Determine the [x, y] coordinate at the center of the cell enclosing the given text.  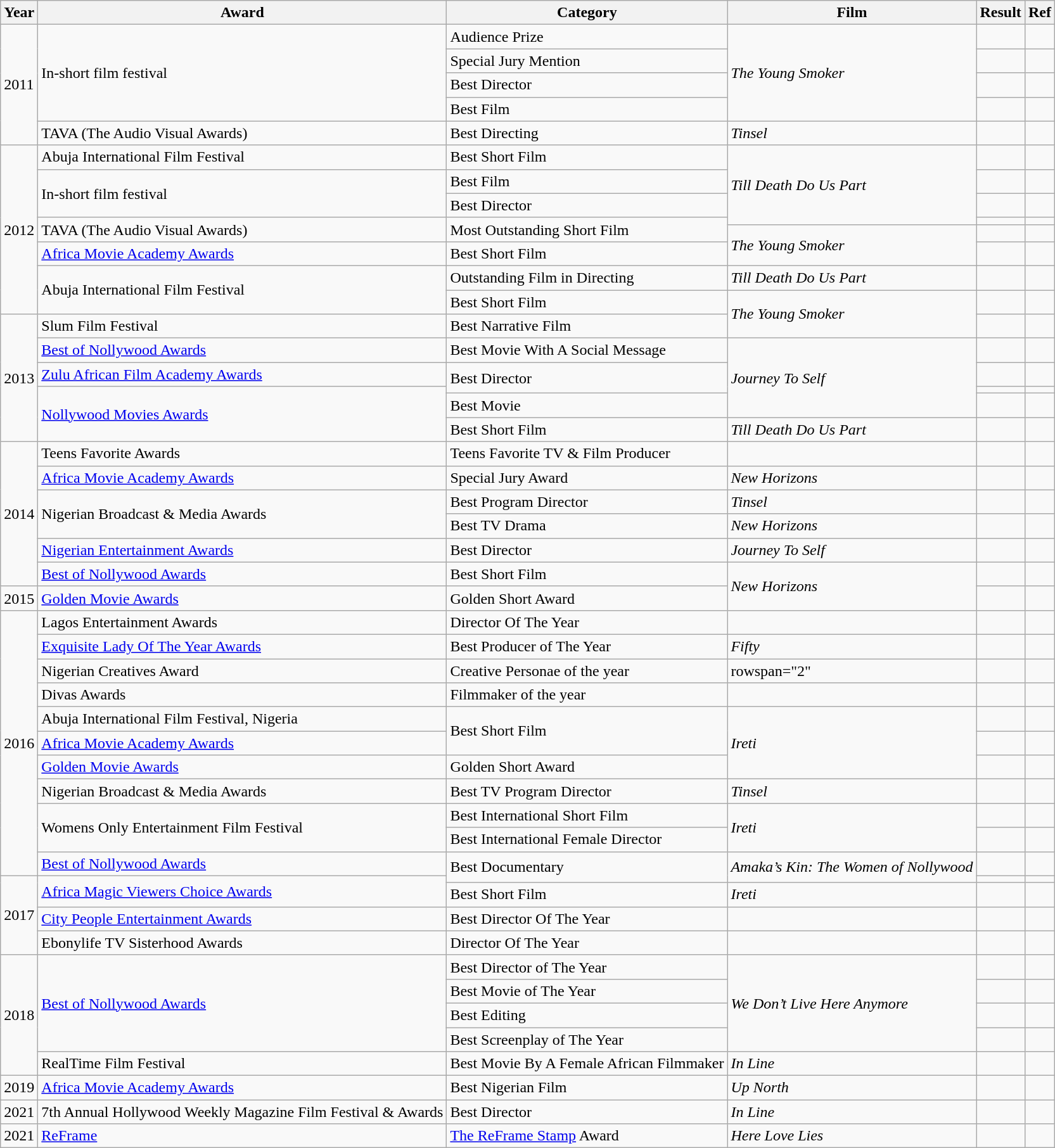
Fifty [852, 646]
Divas Awards [242, 695]
2012 [19, 229]
Best Director Of The Year [587, 919]
Best Movie By A Female African Filmmaker [587, 1064]
Womens Only Entertainment Film Festival [242, 827]
Outstanding Film in Directing [587, 277]
Zulu African Film Academy Awards [242, 374]
RealTime Film Festival [242, 1064]
Nollywood Movies Awards [242, 414]
2015 [19, 598]
2018 [19, 1015]
Best Screenplay of The Year [587, 1040]
Special Jury Mention [587, 61]
Special Jury Award [587, 478]
City People Entertainment Awards [242, 919]
Award [242, 13]
Best International Short Film [587, 815]
ReFrame [242, 1136]
Best Nigerian Film [587, 1088]
2019 [19, 1088]
Best Movie With A Social Message [587, 350]
Best Narrative Film [587, 326]
Best Directing [587, 133]
Best Documentary [587, 867]
Best Producer of The Year [587, 646]
Best Director of The Year [587, 967]
We Don’t Live Here Anymore [852, 1003]
Best TV Drama [587, 526]
Year [19, 13]
Teens Favorite TV & Film Producer [587, 454]
Ref [1039, 13]
Best Program Director [587, 502]
Up North [852, 1088]
Best International Female Director [587, 839]
Result [1001, 13]
Creative Personae of the year [587, 671]
2016 [19, 743]
rowspan="2" [852, 671]
Category [587, 13]
Best Editing [587, 1015]
Audience Prize [587, 37]
2013 [19, 378]
Best TV Program Director [587, 791]
Best Movie of The Year [587, 991]
Africa Magic Viewers Choice Awards [242, 891]
Filmmaker of the year [587, 695]
2017 [19, 915]
Teens Favorite Awards [242, 454]
Exquisite Lady Of The Year Awards [242, 646]
The ReFrame Stamp Award [587, 1136]
Nigerian Entertainment Awards [242, 550]
Nigerian Creatives Award [242, 671]
Here Love Lies [852, 1136]
Amaka’s Kin: The Women of Nollywood [852, 867]
Film [852, 13]
Best Movie [587, 405]
Ebonylife TV Sisterhood Awards [242, 943]
Abuja International Film Festival, Nigeria [242, 719]
Lagos Entertainment Awards [242, 622]
7th Annual Hollywood Weekly Magazine Film Festival & Awards [242, 1112]
Most Outstanding Short Film [587, 229]
Slum Film Festival [242, 326]
2011 [19, 85]
2014 [19, 514]
